For the text-containing cell, return its midpoint in [x, y] coordinate format. 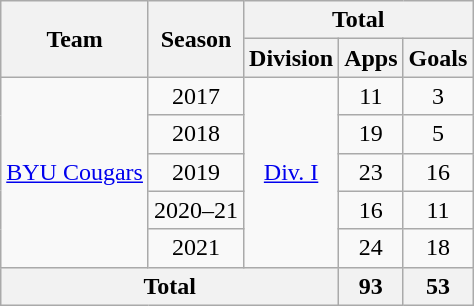
19 [371, 134]
93 [371, 286]
Team [75, 39]
2021 [196, 248]
2020–21 [196, 210]
23 [371, 172]
18 [438, 248]
53 [438, 286]
Goals [438, 58]
BYU Cougars [75, 172]
2018 [196, 134]
2019 [196, 172]
2017 [196, 96]
Div. I [292, 172]
3 [438, 96]
Division [292, 58]
5 [438, 134]
Apps [371, 58]
24 [371, 248]
Season [196, 39]
